Detect which cell encompasses the target text, then output its (x, y) center coordinate. 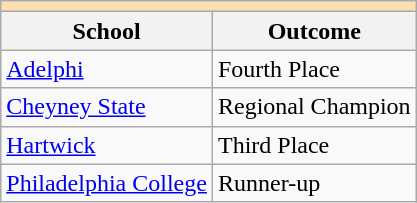
School (107, 31)
Cheyney State (107, 107)
Outcome (314, 31)
Runner-up (314, 183)
Adelphi (107, 69)
Regional Champion (314, 107)
Philadelphia College (107, 183)
Third Place (314, 145)
Fourth Place (314, 69)
Hartwick (107, 145)
